Scan for the cell matching the given text and deliver its [X, Y] coordinate at center. 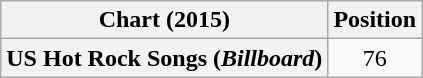
Position [375, 20]
76 [375, 58]
US Hot Rock Songs (Billboard) [164, 58]
Chart (2015) [164, 20]
